Output the [X, Y] coordinate of the center of the cell containing the given text.  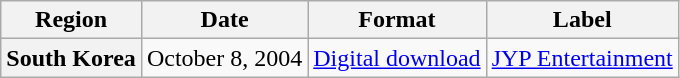
Date [224, 20]
Format [397, 20]
Label [582, 20]
Digital download [397, 58]
South Korea [72, 58]
October 8, 2004 [224, 58]
JYP Entertainment [582, 58]
Region [72, 20]
